Capture the cell that displays the provided text and extract its [x, y] central coordinate. 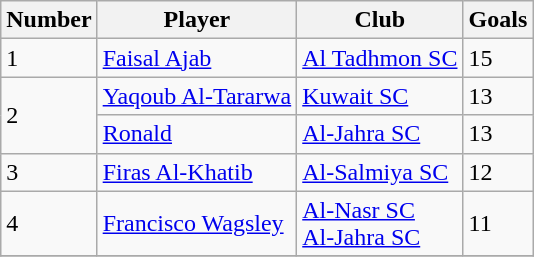
Al Tadhmon SC [380, 58]
Francisco Wagsley [197, 224]
Firas Al-Khatib [197, 172]
Goals [498, 20]
Al-Jahra SC [380, 134]
2 [49, 115]
Al-Nasr SC Al-Jahra SC [380, 224]
Ronald [197, 134]
3 [49, 172]
Player [197, 20]
Club [380, 20]
Yaqoub Al-Tararwa [197, 96]
11 [498, 224]
15 [498, 58]
4 [49, 224]
12 [498, 172]
Al-Salmiya SC [380, 172]
Number [49, 20]
Kuwait SC [380, 96]
1 [49, 58]
Faisal Ajab [197, 58]
